Detect which cell encompasses the target text, then output its (X, Y) center coordinate. 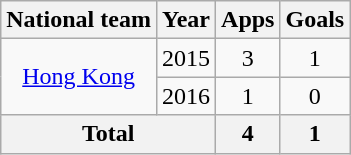
Goals (315, 20)
Apps (248, 20)
Year (186, 20)
0 (315, 96)
3 (248, 58)
2015 (186, 58)
Hong Kong (79, 77)
Total (108, 134)
4 (248, 134)
National team (79, 20)
2016 (186, 96)
